Output the [X, Y] coordinate of the center of the cell containing the given text.  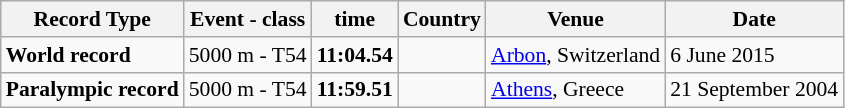
Record Type [92, 19]
Date [754, 19]
time [355, 19]
21 September 2004 [754, 90]
Arbon, Switzerland [576, 55]
Venue [576, 19]
6 June 2015 [754, 55]
Country [442, 19]
Athens, Greece [576, 90]
World record [92, 55]
11:04.54 [355, 55]
11:59.51 [355, 90]
Paralympic record [92, 90]
Event - class [248, 19]
